Extract the [x, y] coordinate from the center of the cell holding the provided text.  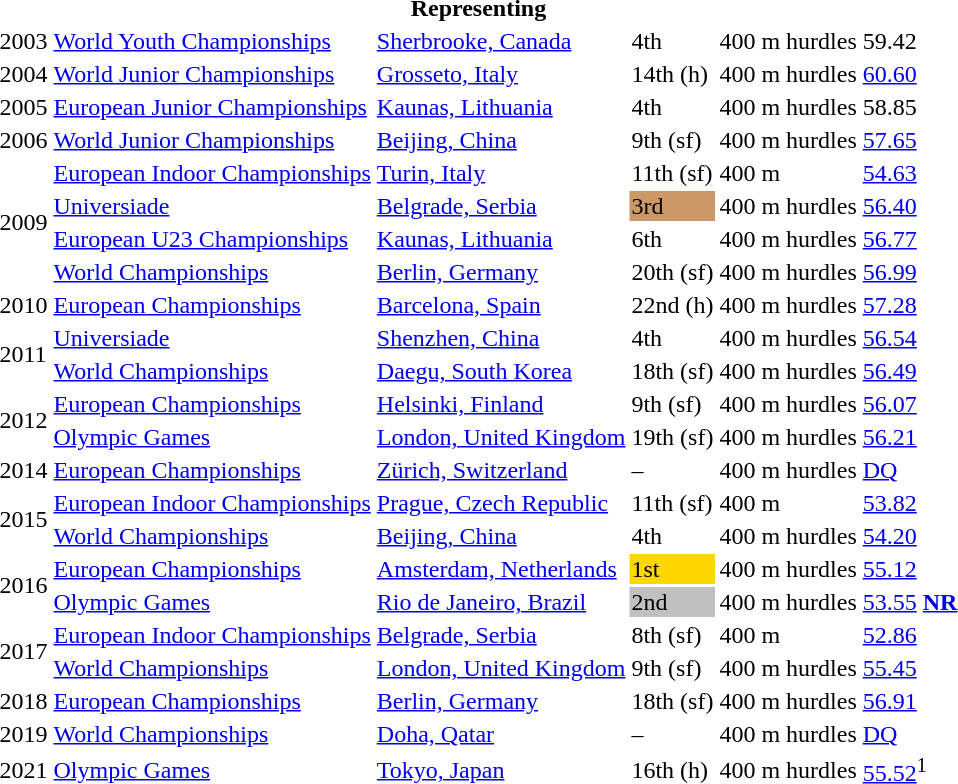
3rd [672, 206]
6th [672, 239]
Barcelona, Spain [501, 305]
European U23 Championships [212, 239]
1st [672, 569]
Daegu, South Korea [501, 371]
Doha, Qatar [501, 734]
Prague, Czech Republic [501, 503]
20th (sf) [672, 272]
Shenzhen, China [501, 338]
Amsterdam, Netherlands [501, 569]
22nd (h) [672, 305]
Turin, Italy [501, 173]
Grosseto, Italy [501, 74]
2nd [672, 602]
Helsinki, Finland [501, 404]
Zürich, Switzerland [501, 470]
Rio de Janeiro, Brazil [501, 602]
European Junior Championships [212, 107]
14th (h) [672, 74]
8th (sf) [672, 635]
19th (sf) [672, 437]
Sherbrooke, Canada [501, 41]
World Youth Championships [212, 41]
